Locate the cell with the specified text and output its (x, y) center coordinate. 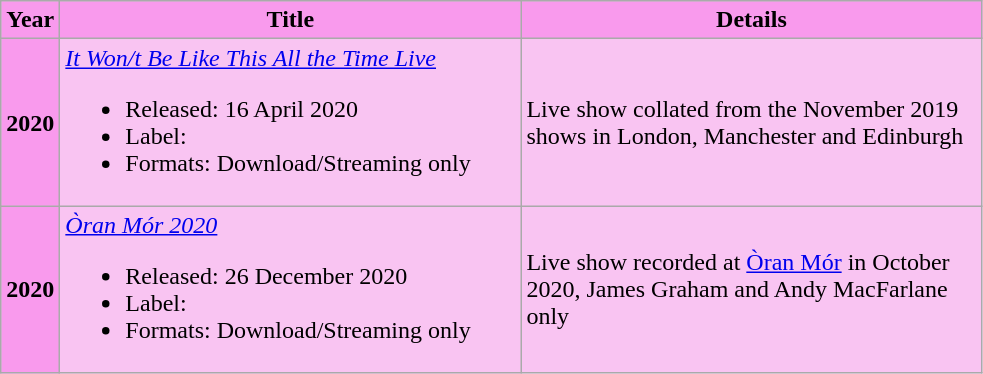
Details (752, 20)
Year (30, 20)
Live show recorded at Òran Mór in October 2020, James Graham and Andy MacFarlane only (752, 290)
Live show collated from the November 2019 shows in London, Manchester and Edinburgh (752, 122)
Title (290, 20)
It Won/t Be Like This All the Time LiveReleased: 16 April 2020Label:Formats: Download/Streaming only (290, 122)
Òran Mór 2020Released: 26 December 2020Label:Formats: Download/Streaming only (290, 290)
